Detect which cell encompasses the target text, then output its (X, Y) center coordinate. 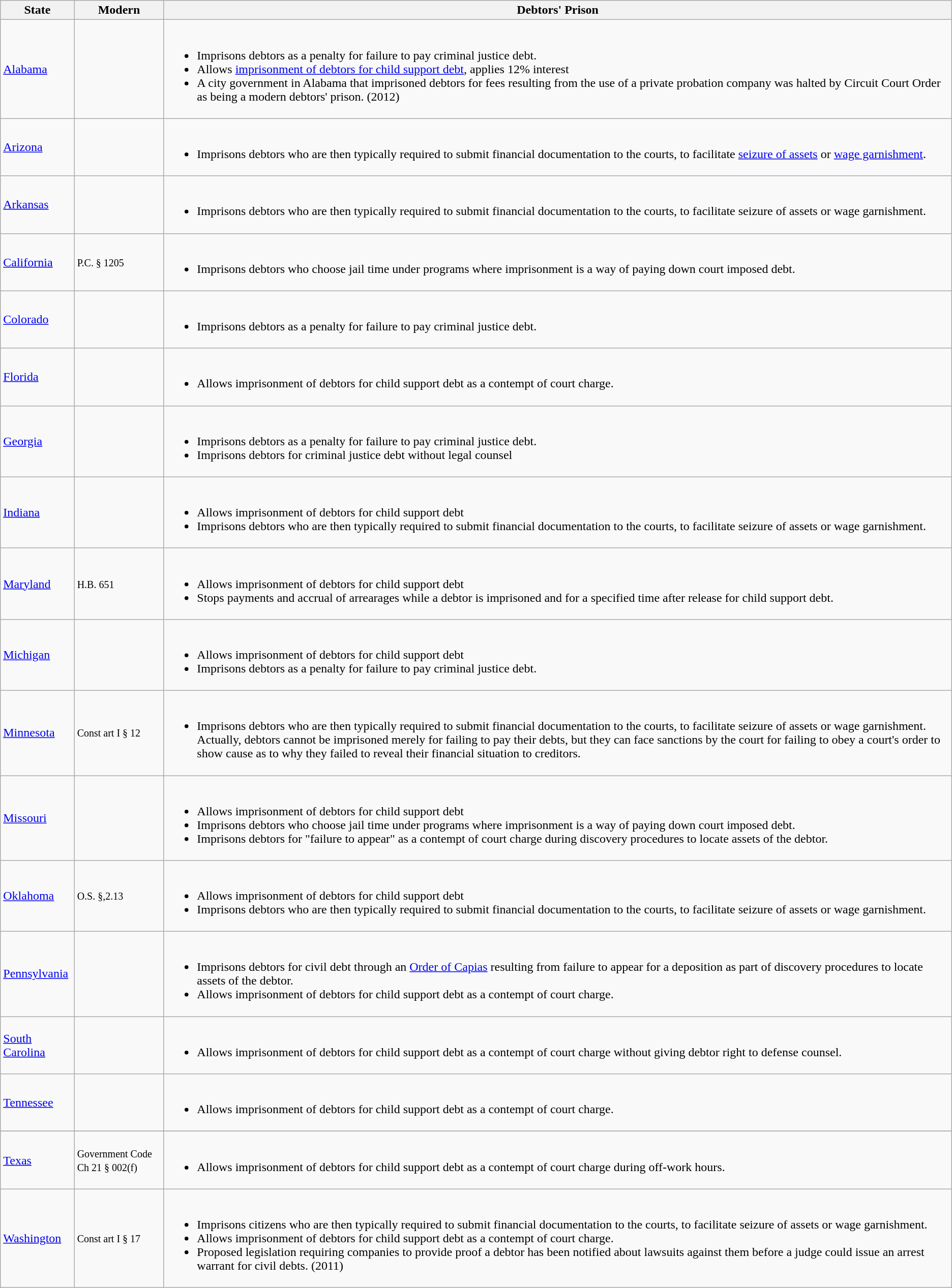
Indiana (38, 512)
Imprisons debtors as a penalty for failure to pay criminal justice debt.Imprisons debtors for criminal justice debt without legal counsel (557, 441)
Arkansas (38, 204)
Georgia (38, 441)
Allows imprisonment of debtors for child support debtImprisons debtors as a penalty for failure to pay criminal justice debt. (557, 655)
California (38, 262)
Modern (119, 10)
Tennessee (38, 1103)
Debtors' Prison (557, 10)
Allows imprisonment of debtors for child support debt as a contempt of court charge without giving debtor right to defense counsel. (557, 1045)
Florida (38, 377)
Michigan (38, 655)
Colorado (38, 319)
Pennsylvania (38, 974)
Government Code Ch 21 § 002(f) (119, 1160)
P.C. § 1205 (119, 262)
Alabama (38, 69)
Washington (38, 1238)
Arizona (38, 147)
South Carolina (38, 1045)
Imprisons debtors as a penalty for failure to pay criminal justice debt. (557, 319)
H.B. 651 (119, 584)
Maryland (38, 584)
Oklahoma (38, 896)
O.S. §,2.13 (119, 896)
State (38, 10)
Const art I § 12 (119, 733)
Missouri (38, 818)
Imprisons debtors who choose jail time under programs where imprisonment is a way of paying down court imposed debt. (557, 262)
Minnesota (38, 733)
Allows imprisonment of debtors for child support debt as a contempt of court charge during off-work hours. (557, 1160)
Texas (38, 1160)
Const art I § 17 (119, 1238)
